Identify which cell holds the provided text, then report its [x, y] central coordinate. 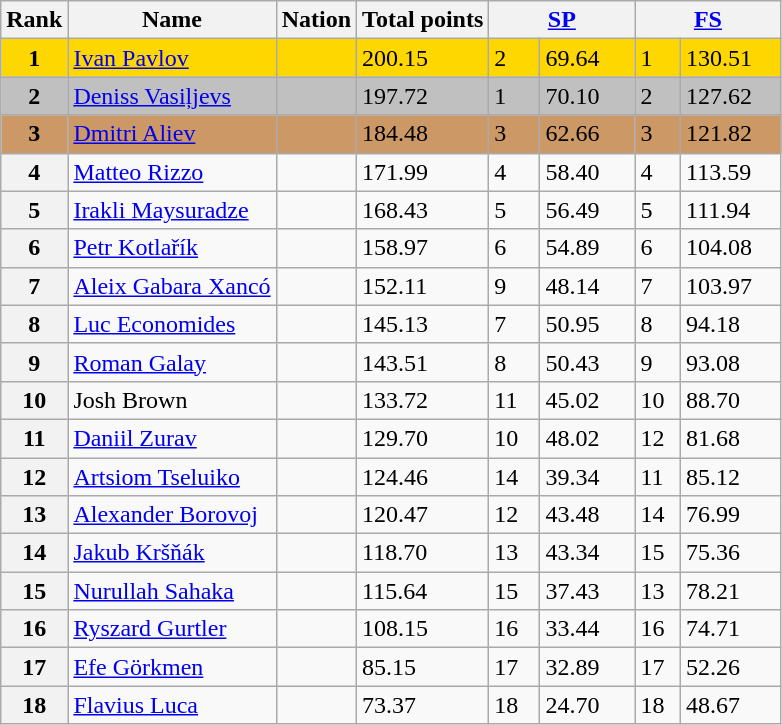
121.82 [731, 134]
78.21 [731, 591]
50.95 [588, 324]
118.70 [423, 553]
85.15 [423, 667]
48.02 [588, 438]
120.47 [423, 515]
168.43 [423, 210]
45.02 [588, 400]
76.99 [731, 515]
158.97 [423, 248]
Jakub Kršňák [172, 553]
103.97 [731, 286]
143.51 [423, 362]
Daniil Zurav [172, 438]
Nation [316, 20]
Josh Brown [172, 400]
200.15 [423, 58]
Dmitri Aliev [172, 134]
Alexander Borovoj [172, 515]
104.08 [731, 248]
Matteo Rizzo [172, 172]
113.59 [731, 172]
Name [172, 20]
93.08 [731, 362]
52.26 [731, 667]
48.14 [588, 286]
127.62 [731, 96]
Petr Kotlařík [172, 248]
145.13 [423, 324]
Rank [34, 20]
54.89 [588, 248]
94.18 [731, 324]
184.48 [423, 134]
32.89 [588, 667]
111.94 [731, 210]
130.51 [731, 58]
Efe Görkmen [172, 667]
FS [708, 20]
43.48 [588, 515]
39.34 [588, 477]
Ryszard Gurtler [172, 629]
73.37 [423, 705]
43.34 [588, 553]
48.67 [731, 705]
Total points [423, 20]
75.36 [731, 553]
69.64 [588, 58]
108.15 [423, 629]
70.10 [588, 96]
Irakli Maysuradze [172, 210]
50.43 [588, 362]
74.71 [731, 629]
133.72 [423, 400]
Luc Economides [172, 324]
115.64 [423, 591]
85.12 [731, 477]
152.11 [423, 286]
62.66 [588, 134]
24.70 [588, 705]
Roman Galay [172, 362]
Nurullah Sahaka [172, 591]
Deniss Vasiļjevs [172, 96]
58.40 [588, 172]
Ivan Pavlov [172, 58]
197.72 [423, 96]
124.46 [423, 477]
SP [562, 20]
88.70 [731, 400]
129.70 [423, 438]
Flavius Luca [172, 705]
56.49 [588, 210]
Aleix Gabara Xancó [172, 286]
37.43 [588, 591]
81.68 [731, 438]
171.99 [423, 172]
33.44 [588, 629]
Artsiom Tseluiko [172, 477]
